Return (X, Y) of the center of cell containing provided text 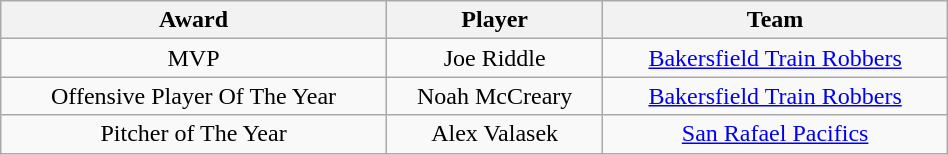
Noah McCreary (494, 96)
Joe Riddle (494, 58)
Award (194, 20)
Pitcher of The Year (194, 134)
Team (775, 20)
San Rafael Pacifics (775, 134)
MVP (194, 58)
Player (494, 20)
Alex Valasek (494, 134)
Offensive Player Of The Year (194, 96)
